Search for the cell housing the specified text and yield its [x, y] center coordinate. 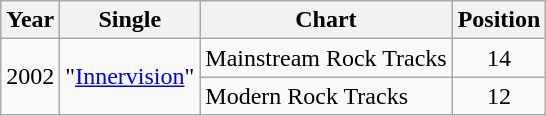
Chart [326, 20]
2002 [30, 77]
Modern Rock Tracks [326, 96]
Single [130, 20]
Position [499, 20]
12 [499, 96]
Year [30, 20]
Mainstream Rock Tracks [326, 58]
"Innervision" [130, 77]
14 [499, 58]
